Capture the cell that displays the provided text and extract its (X, Y) central coordinate. 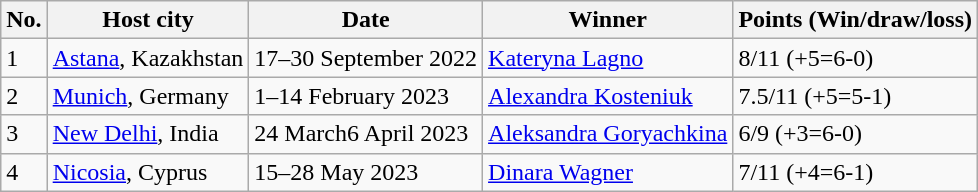
24 March6 April 2023 (366, 134)
Munich, Germany (148, 96)
17–30 September 2022 (366, 58)
1–14 February 2023 (366, 96)
Date (366, 20)
Dinara Wagner (608, 172)
New Delhi, India (148, 134)
6/9 (+3=6-0) (856, 134)
7/11 (+4=6-1) (856, 172)
8/11 (+5=6-0) (856, 58)
15–28 May 2023 (366, 172)
Alexandra Kosteniuk (608, 96)
7.5/11 (+5=5-1) (856, 96)
Points (Win/draw/loss) (856, 20)
1 (24, 58)
3 (24, 134)
4 (24, 172)
No. (24, 20)
2 (24, 96)
Kateryna Lagno (608, 58)
Nicosia, Cyprus (148, 172)
Aleksandra Goryachkina (608, 134)
Host city (148, 20)
Astana, Kazakhstan (148, 58)
Winner (608, 20)
